Provide the (X, Y) coordinate of the cell's center where the given text is located.  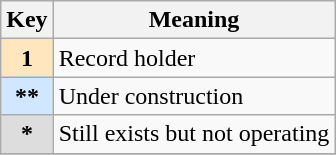
Key (27, 20)
* (27, 134)
1 (27, 58)
Under construction (194, 96)
Meaning (194, 20)
** (27, 96)
Still exists but not operating (194, 134)
Record holder (194, 58)
